Capture the cell that displays the provided text and extract its [x, y] central coordinate. 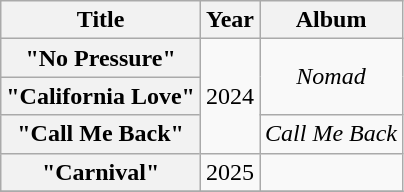
2024 [230, 96]
Album [332, 20]
2025 [230, 172]
Title [101, 20]
Nomad [332, 77]
"No Pressure" [101, 58]
"Call Me Back" [101, 134]
Call Me Back [332, 134]
"Carnival" [101, 172]
"California Love" [101, 96]
Year [230, 20]
